Provide the (x, y) coordinate of the cell's center where the given text is located.  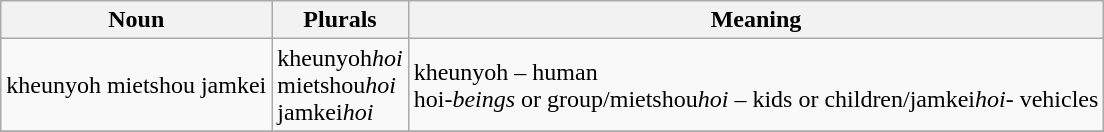
kheunyoh mietshou jamkei (136, 85)
Noun (136, 20)
kheunyoh – humanhoi-beings or group/mietshouhoi – kids or children/jamkeihoi- vehicles (756, 85)
Plurals (340, 20)
kheunyohhoimietshouhoijamkeihoi (340, 85)
Meaning (756, 20)
